Determine the [x, y] coordinate at the center of the cell enclosing the given text.  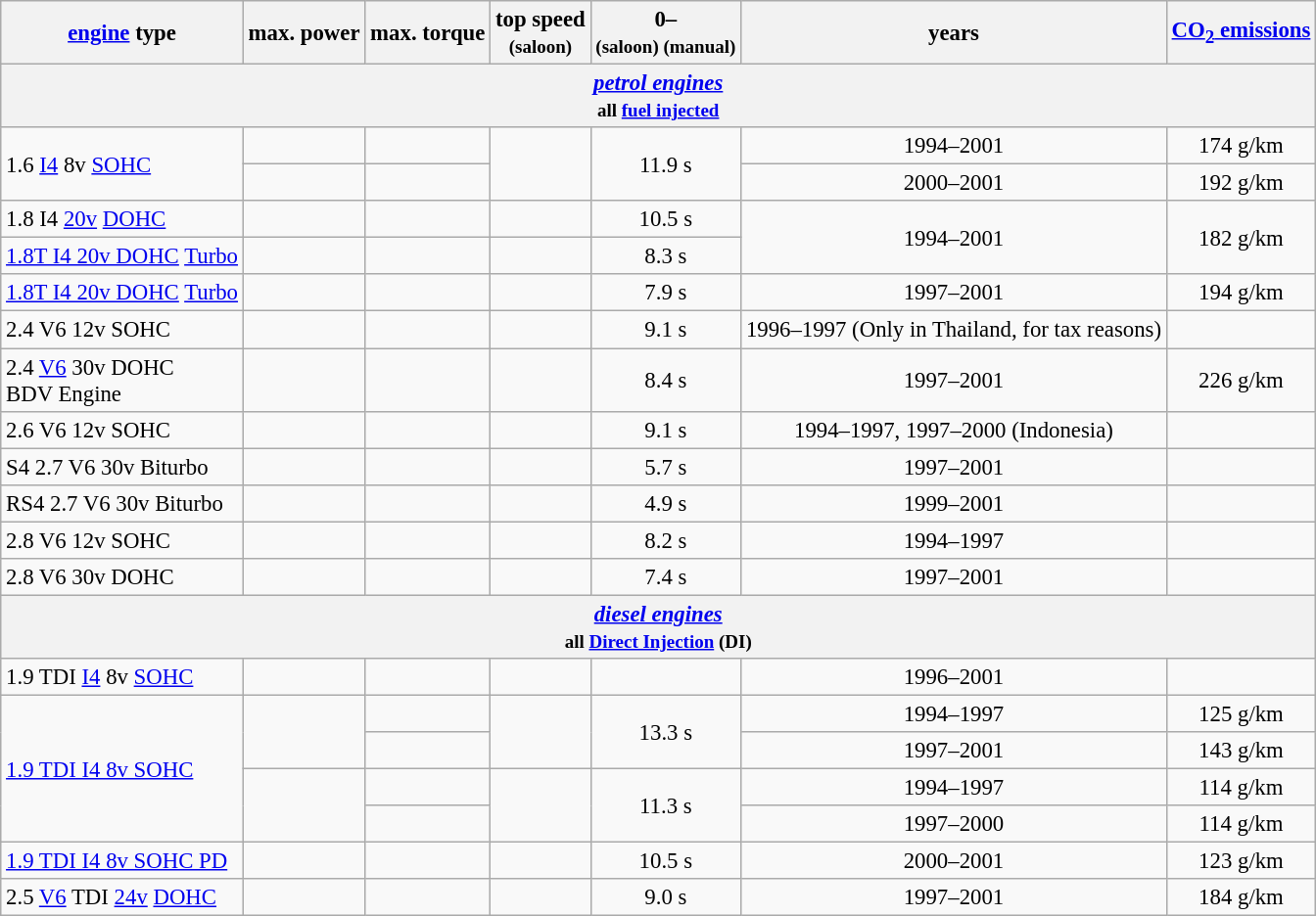
engine type [122, 33]
11.9 s [666, 164]
1999–2001 [954, 503]
13.3 s [666, 732]
194 g/km [1241, 293]
11.3 s [666, 806]
8.4 s [666, 380]
1996–2001 [954, 677]
CO2 emissions [1241, 33]
1994–1997, 1997–2000 (Indonesia) [954, 430]
182 g/km [1241, 237]
8.3 s [666, 256]
1997–2000 [954, 824]
2.4 V6 12v SOHC [122, 330]
174 g/km [1241, 146]
1.8 I4 20v DOHC [122, 219]
5.7 s [666, 467]
1.9 TDI I4 8v SOHC PD [122, 861]
7.9 s [666, 293]
192 g/km [1241, 183]
years [954, 33]
max. power [304, 33]
9.0 s [666, 897]
8.2 s [666, 540]
2.8 V6 12v SOHC [122, 540]
RS4 2.7 V6 30v Biturbo [122, 503]
143 g/km [1241, 751]
2.8 V6 30v DOHC [122, 577]
max. torque [428, 33]
1.6 I4 8v SOHC [122, 164]
S4 2.7 V6 30v Biturbo [122, 467]
4.9 s [666, 503]
1996–1997 (Only in Thailand, for tax reasons) [954, 330]
184 g/km [1241, 897]
226 g/km [1241, 380]
petrol enginesall fuel injected [658, 96]
125 g/km [1241, 713]
7.4 s [666, 577]
2.6 V6 12v SOHC [122, 430]
2.5 V6 TDI 24v DOHC [122, 897]
top speed(saloon) [540, 33]
2.4 V6 30v DOHCBDV Engine [122, 380]
0–(saloon) (manual) [666, 33]
diesel enginesall Direct Injection (DI) [658, 626]
123 g/km [1241, 861]
